Detect which cell encompasses the target text, then output its (X, Y) center coordinate. 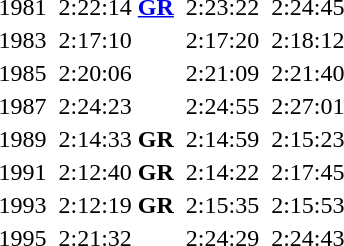
2:14:22 (222, 172)
2:24:55 (222, 106)
2:24:23 (116, 106)
2:21:09 (222, 73)
2:20:06 (116, 73)
2:12:19 GR (116, 205)
2:15:35 (222, 205)
2:14:33 GR (116, 139)
2:17:20 (222, 40)
2:12:40 GR (116, 172)
2:14:59 (222, 139)
2:17:10 (116, 40)
